Search for the cell housing the specified text and yield its [x, y] center coordinate. 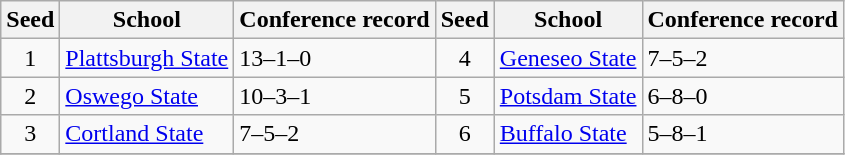
5 [464, 96]
5–8–1 [742, 134]
Plattsburgh State [147, 58]
10–3–1 [334, 96]
4 [464, 58]
2 [30, 96]
Cortland State [147, 134]
1 [30, 58]
Oswego State [147, 96]
Buffalo State [568, 134]
6–8–0 [742, 96]
13–1–0 [334, 58]
3 [30, 134]
Geneseo State [568, 58]
6 [464, 134]
Potsdam State [568, 96]
